Output the [X, Y] coordinate of the center of the cell containing the given text.  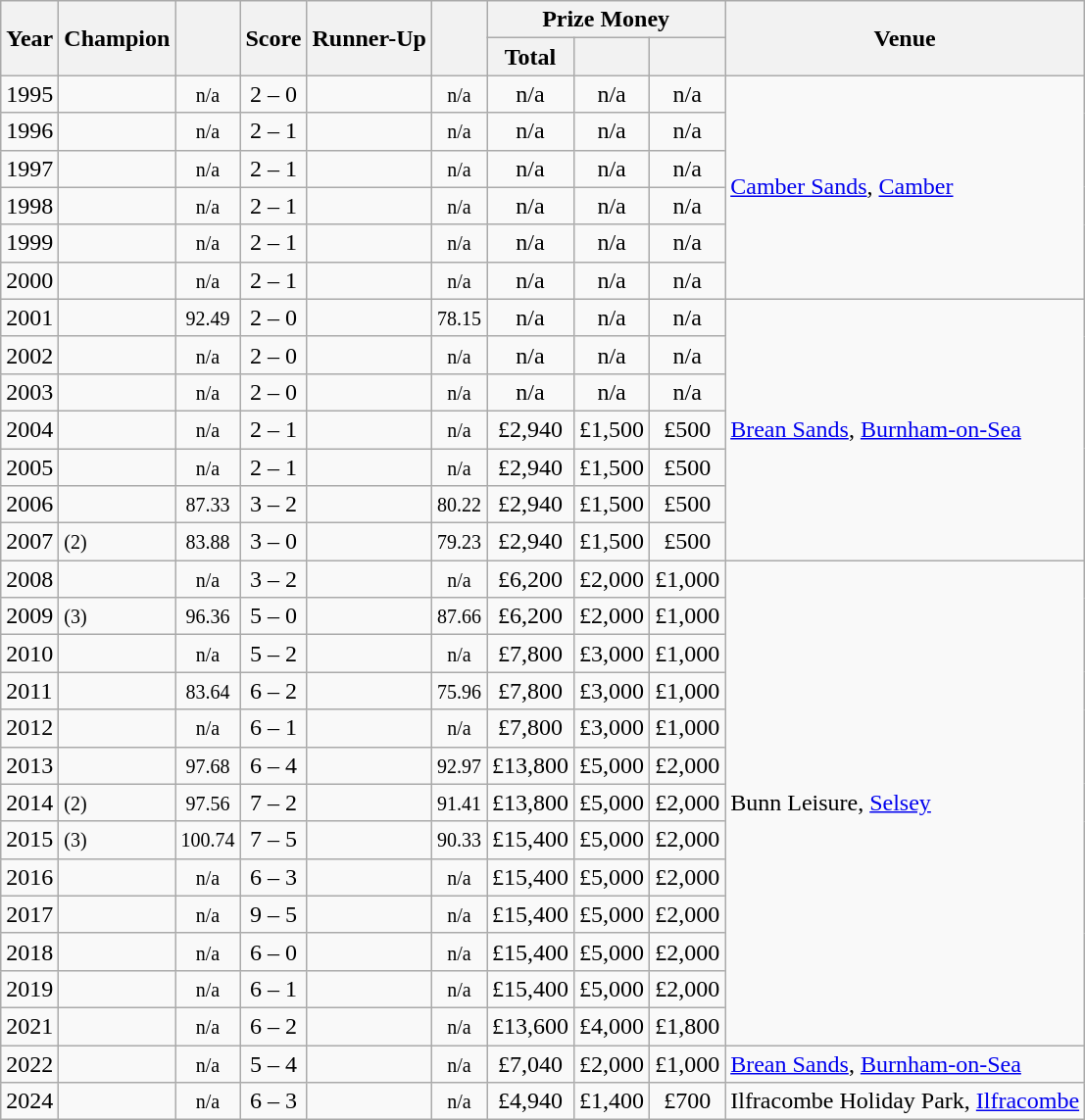
96.36 [208, 616]
87.66 [459, 616]
£1,400 [612, 1101]
6 – 4 [273, 765]
83.64 [208, 691]
2009 [29, 616]
2002 [29, 355]
2001 [29, 317]
9 – 5 [273, 914]
3 – 0 [273, 542]
2018 [29, 951]
78.15 [459, 317]
Venue [906, 38]
5 – 0 [273, 616]
Prize Money [606, 20]
£4,000 [612, 1026]
Ilfracombe Holiday Park, Ilfracombe [906, 1101]
1996 [29, 131]
100.74 [208, 840]
75.96 [459, 691]
92.49 [208, 317]
5 – 2 [273, 654]
2004 [29, 429]
Champion [118, 38]
90.33 [459, 840]
2014 [29, 803]
2017 [29, 914]
97.68 [208, 765]
Camber Sands, Camber [906, 187]
£13,600 [529, 1026]
2021 [29, 1026]
2013 [29, 765]
2012 [29, 728]
2022 [29, 1063]
£1,800 [688, 1026]
Score [273, 38]
Bunn Leisure, Selsey [906, 803]
Runner-Up [370, 38]
£4,940 [529, 1101]
97.56 [208, 803]
7 – 5 [273, 840]
2005 [29, 467]
2024 [29, 1101]
2007 [29, 542]
80.22 [459, 505]
91.41 [459, 803]
1998 [29, 206]
2016 [29, 877]
87.33 [208, 505]
2006 [29, 505]
2010 [29, 654]
£700 [688, 1101]
1999 [29, 243]
92.97 [459, 765]
2011 [29, 691]
79.23 [459, 542]
1997 [29, 169]
Total [529, 57]
Year [29, 38]
5 – 4 [273, 1063]
£7,040 [529, 1063]
2000 [29, 280]
6 – 0 [273, 951]
2019 [29, 989]
2008 [29, 579]
2003 [29, 392]
2015 [29, 840]
7 – 2 [273, 803]
83.88 [208, 542]
1995 [29, 94]
